Identify which cell holds the provided text, then report its [X, Y] central coordinate. 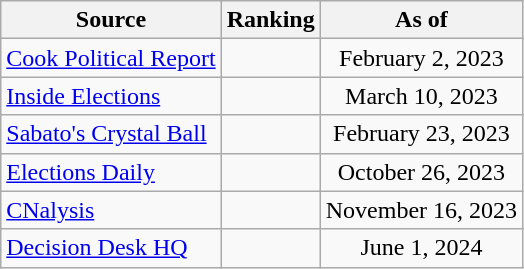
February 2, 2023 [421, 58]
Source [111, 20]
Decision Desk HQ [111, 248]
October 26, 2023 [421, 172]
As of [421, 20]
June 1, 2024 [421, 248]
February 23, 2023 [421, 134]
CNalysis [111, 210]
Sabato's Crystal Ball [111, 134]
Ranking [270, 20]
November 16, 2023 [421, 210]
Elections Daily [111, 172]
Cook Political Report [111, 58]
March 10, 2023 [421, 96]
Inside Elections [111, 96]
